Provide the [X, Y] coordinate of the cell's center where the given text is located.  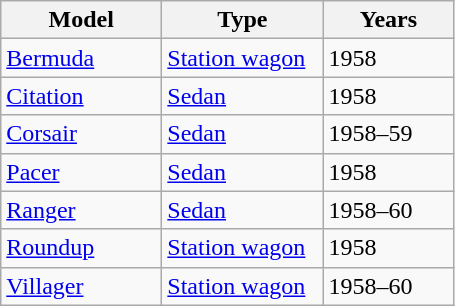
1958–59 [388, 134]
Pacer [82, 172]
Ranger [82, 210]
Citation [82, 96]
Villager [82, 286]
Roundup [82, 248]
Bermuda [82, 58]
Type [242, 20]
Model [82, 20]
Corsair [82, 134]
Years [388, 20]
